Detect which cell encompasses the target text, then output its (x, y) center coordinate. 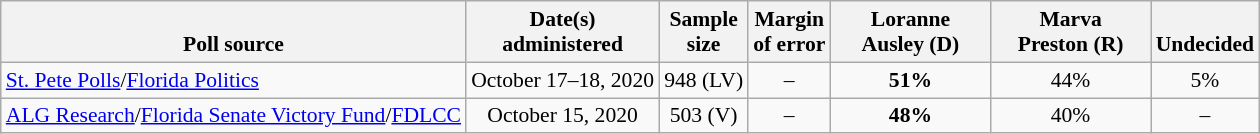
LoranneAusley (D) (910, 32)
Marginof error (789, 32)
Date(s)administered (562, 32)
October 17–18, 2020 (562, 80)
48% (910, 116)
51% (910, 80)
St. Pete Polls/Florida Politics (234, 80)
Undecided (1205, 32)
40% (1071, 116)
948 (LV) (704, 80)
October 15, 2020 (562, 116)
Poll source (234, 32)
503 (V) (704, 116)
Samplesize (704, 32)
MarvaPreston (R) (1071, 32)
5% (1205, 80)
ALG Research/Florida Senate Victory Fund/FDLCC (234, 116)
44% (1071, 80)
